Scan for the cell matching the given text and deliver its (X, Y) coordinate at center. 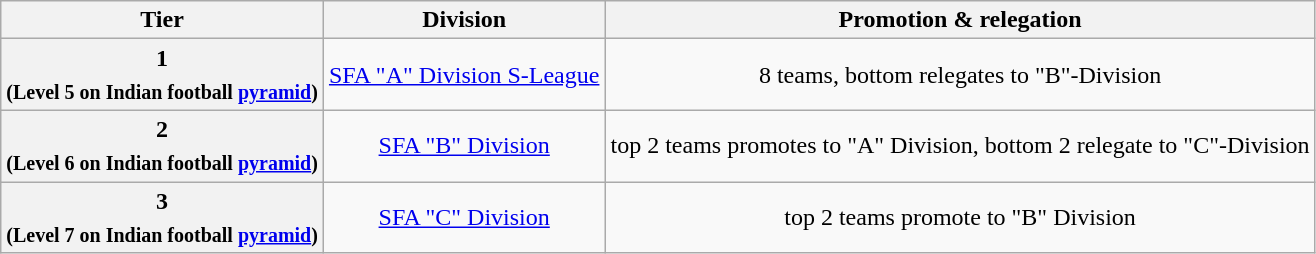
top 2 teams promotes to "A" Division, bottom 2 relegate to "C"-Division (960, 146)
3(Level 7 on Indian football pyramid) (162, 218)
SFA "A" Division S-League (464, 74)
Tier (162, 20)
Division (464, 20)
8 teams, bottom relegates to "B"-Division (960, 74)
1(Level 5 on Indian football pyramid) (162, 74)
top 2 teams promote to "B" Division (960, 218)
SFA "B" Division (464, 146)
SFA "C" Division (464, 218)
Promotion & relegation (960, 20)
2(Level 6 on Indian football pyramid) (162, 146)
